Provide the [x, y] coordinate of the cell's center where the given text is located.  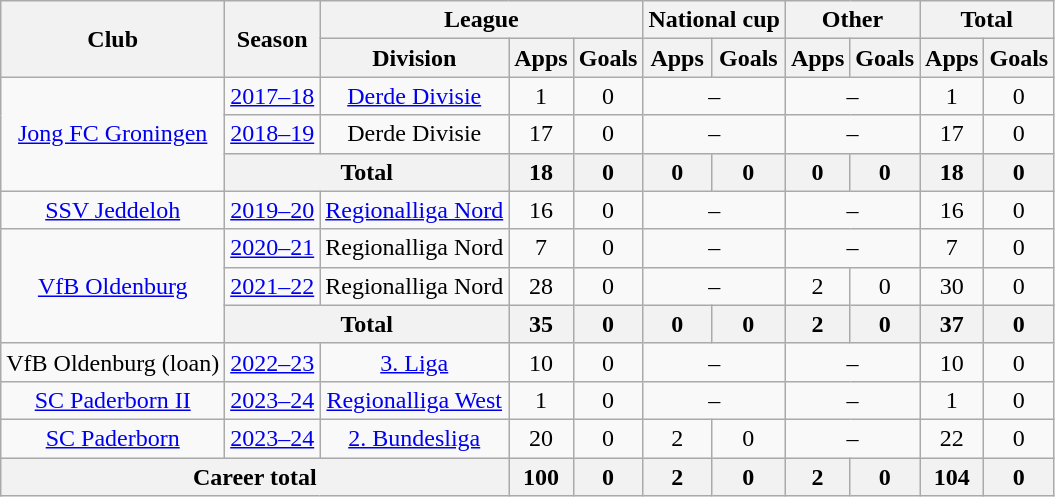
Season [272, 39]
League [482, 20]
22 [952, 438]
2021–22 [272, 286]
Other [852, 20]
Career total [255, 477]
35 [541, 324]
2018–19 [272, 134]
20 [541, 438]
Regionalliga West [414, 400]
2019–20 [272, 210]
3. Liga [414, 362]
SC Paderborn II [113, 400]
37 [952, 324]
2020–21 [272, 248]
National cup [714, 20]
SC Paderborn [113, 438]
Division [414, 58]
VfB Oldenburg [113, 286]
Jong FC Groningen [113, 134]
SSV Jeddeloh [113, 210]
30 [952, 286]
VfB Oldenburg (loan) [113, 362]
2022–23 [272, 362]
Club [113, 39]
2017–18 [272, 96]
28 [541, 286]
104 [952, 477]
100 [541, 477]
2. Bundesliga [414, 438]
